Scan for the cell matching the given text and deliver its [X, Y] coordinate at center. 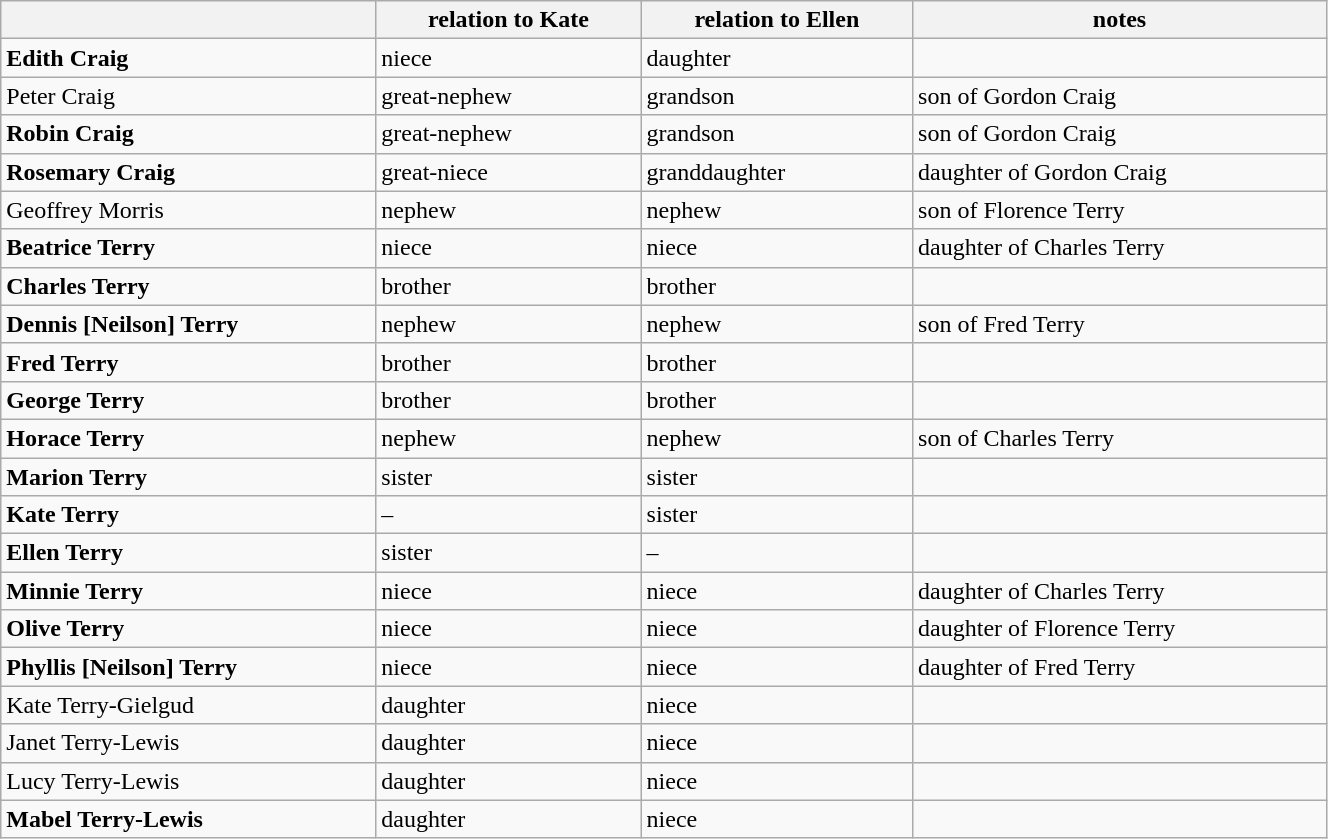
Minnie Terry [188, 591]
great-niece [508, 172]
Janet Terry-Lewis [188, 743]
Olive Terry [188, 629]
Lucy Terry-Lewis [188, 781]
Horace Terry [188, 438]
Peter Craig [188, 96]
Robin Craig [188, 134]
Rosemary Craig [188, 172]
notes [1120, 20]
Fred Terry [188, 362]
Edith Craig [188, 58]
Beatrice Terry [188, 248]
relation to Kate [508, 20]
relation to Ellen [777, 20]
granddaughter [777, 172]
son of Florence Terry [1120, 210]
Marion Terry [188, 477]
Dennis [Neilson] Terry [188, 324]
Mabel Terry-Lewis [188, 819]
daughter of Fred Terry [1120, 667]
Charles Terry [188, 286]
son of Charles Terry [1120, 438]
Kate Terry-Gielgud [188, 705]
Geoffrey Morris [188, 210]
George Terry [188, 400]
Phyllis [Neilson] Terry [188, 667]
Kate Terry [188, 515]
son of Fred Terry [1120, 324]
daughter of Florence Terry [1120, 629]
daughter of Gordon Craig [1120, 172]
Ellen Terry [188, 553]
